Scan for the cell matching the given text and deliver its (X, Y) coordinate at center. 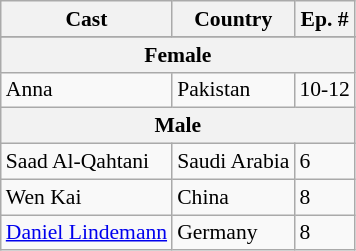
China (233, 197)
Saudi Arabia (233, 162)
Anna (86, 90)
Daniel Lindemann (86, 233)
Pakistan (233, 90)
6 (324, 162)
Cast (86, 19)
Male (178, 126)
Saad Al-Qahtani (86, 162)
Female (178, 55)
Country (233, 19)
Germany (233, 233)
Wen Kai (86, 197)
10-12 (324, 90)
Ep. # (324, 19)
